Search for the cell housing the specified text and yield its (x, y) center coordinate. 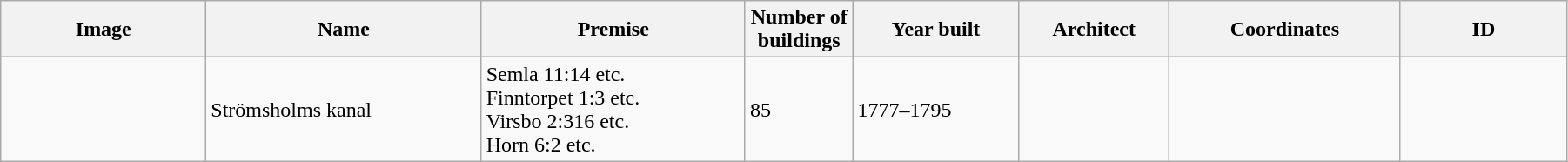
Coordinates (1284, 30)
ID (1483, 30)
1777–1795 (936, 110)
Premise (613, 30)
85 (799, 110)
Semla 11:14 etc.Finntorpet 1:3 etc.Virsbo 2:316 etc.Horn 6:2 etc. (613, 110)
Architect (1094, 30)
Year built (936, 30)
Strömsholms kanal (344, 110)
Number ofbuildings (799, 30)
Name (344, 30)
Image (104, 30)
